Return [x, y] of the center of cell containing provided text 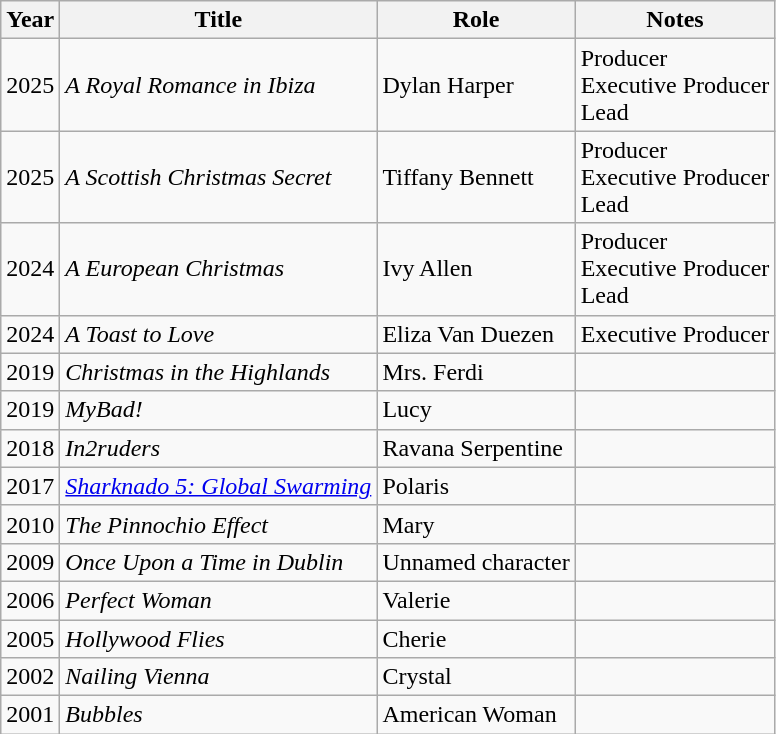
Perfect Woman [218, 600]
Nailing Vienna [218, 677]
Role [476, 20]
American Woman [476, 715]
Christmas in the Highlands [218, 372]
Lucy [476, 410]
A Royal Romance in Ibiza [218, 85]
Dylan Harper [476, 85]
2010 [30, 524]
In2ruders [218, 448]
2009 [30, 562]
Ivy Allen [476, 269]
Hollywood Flies [218, 639]
Sharknado 5: Global Swarming [218, 486]
Bubbles [218, 715]
Title [218, 20]
Mrs. Ferdi [476, 372]
2006 [30, 600]
Once Upon a Time in Dublin [218, 562]
A European Christmas [218, 269]
Eliza Van Duezen [476, 334]
Executive Producer [675, 334]
Valerie [476, 600]
Tiffany Bennett [476, 177]
2001 [30, 715]
Year [30, 20]
2005 [30, 639]
Cherie [476, 639]
2018 [30, 448]
Mary [476, 524]
Notes [675, 20]
MyBad! [218, 410]
Ravana Serpentine [476, 448]
2002 [30, 677]
2017 [30, 486]
A Toast to Love [218, 334]
Polaris [476, 486]
Crystal [476, 677]
The Pinnochio Effect [218, 524]
Unnamed character [476, 562]
A Scottish Christmas Secret [218, 177]
